Return [x, y] of the center of cell containing provided text 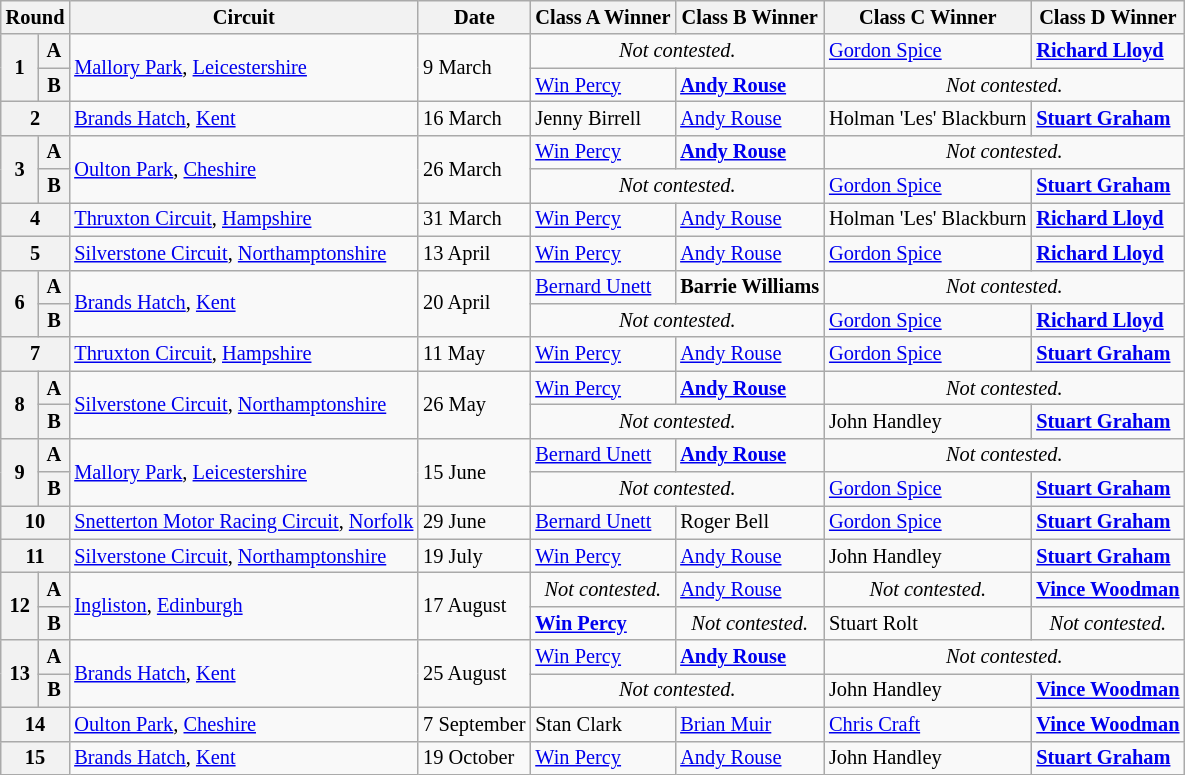
25 August [474, 674]
9 March [474, 68]
Date [474, 17]
13 [20, 674]
Ingliston, Edinburgh [244, 606]
10 [36, 522]
26 May [474, 404]
3 [20, 168]
Stuart Rolt [928, 623]
12 [20, 606]
17 August [474, 606]
14 [36, 724]
2 [36, 118]
31 March [474, 219]
7 September [474, 724]
11 [36, 556]
Roger Bell [750, 522]
Barrie Williams [750, 287]
16 March [474, 118]
4 [36, 219]
Brian Muir [750, 724]
20 April [474, 304]
5 [36, 253]
6 [20, 304]
19 July [474, 556]
Class B Winner [750, 17]
8 [20, 404]
9 [20, 472]
15 [36, 758]
15 June [474, 472]
26 March [474, 168]
Chris Craft [928, 724]
13 April [474, 253]
Jenny Birrell [602, 118]
19 October [474, 758]
11 May [474, 354]
Circuit [244, 17]
Class D Winner [1108, 17]
Class A Winner [602, 17]
7 [36, 354]
Round [36, 17]
1 [20, 68]
Class C Winner [928, 17]
Stan Clark [602, 724]
Snetterton Motor Racing Circuit, Norfolk [244, 522]
29 June [474, 522]
